Detect which cell encompasses the target text, then output its [X, Y] center coordinate. 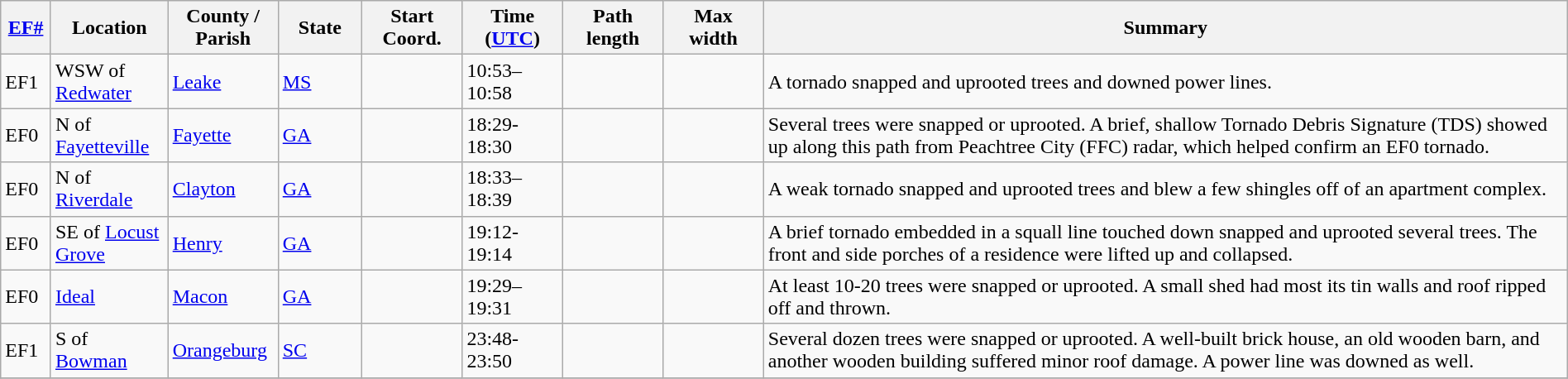
S of Bowman [109, 351]
Leake [223, 81]
Macon [223, 296]
Henry [223, 243]
A weak tornado snapped and uprooted trees and blew a few shingles off of an apartment complex. [1165, 189]
Time (UTC) [513, 28]
19:29–19:31 [513, 296]
State [319, 28]
Clayton [223, 189]
23:48-23:50 [513, 351]
10:53–10:58 [513, 81]
N of Riverdale [109, 189]
N of Fayetteville [109, 136]
Path length [612, 28]
Orangeburg [223, 351]
SE of Locust Grove [109, 243]
County / Parish [223, 28]
EF# [26, 28]
Fayette [223, 136]
WSW of Redwater [109, 81]
Start Coord. [412, 28]
SC [319, 351]
18:33–18:39 [513, 189]
Max width [713, 28]
Ideal [109, 296]
19:12-19:14 [513, 243]
A tornado snapped and uprooted trees and downed power lines. [1165, 81]
At least 10-20 trees were snapped or uprooted. A small shed had most its tin walls and roof ripped off and thrown. [1165, 296]
Location [109, 28]
18:29-18:30 [513, 136]
Summary [1165, 28]
MS [319, 81]
